Capture the cell that displays the provided text and extract its (x, y) central coordinate. 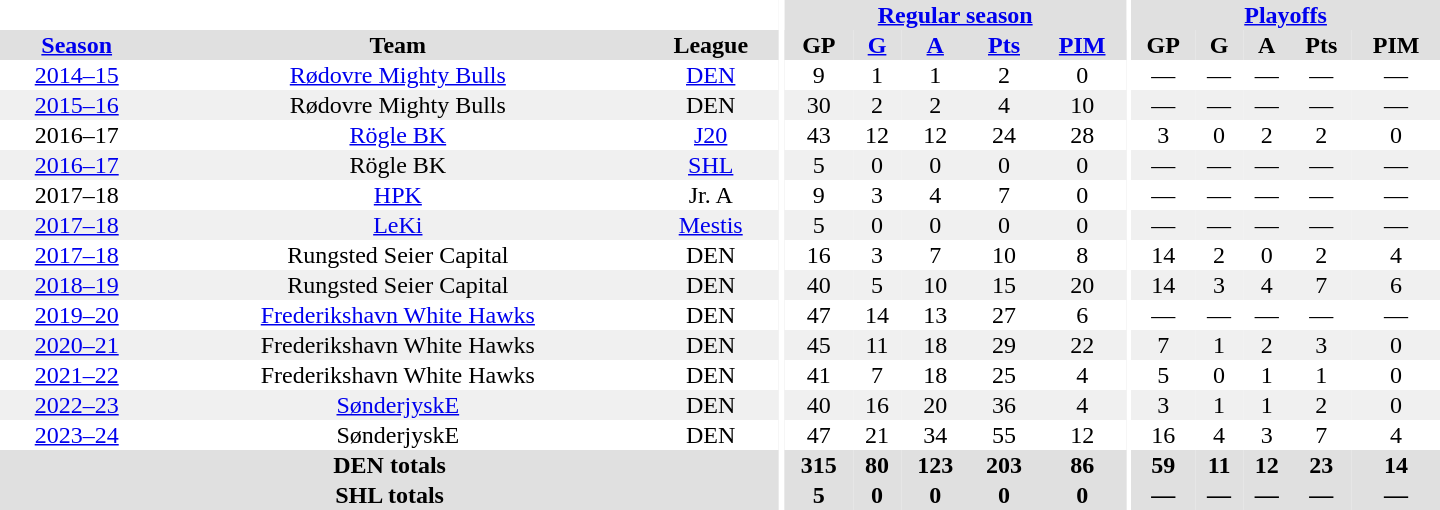
Regular season (954, 15)
36 (1004, 405)
2014–15 (76, 75)
28 (1082, 135)
2022–23 (76, 405)
21 (877, 435)
59 (1163, 465)
25 (1004, 375)
Jr. A (710, 195)
SHL totals (390, 495)
LeKi (398, 225)
80 (877, 465)
2021–22 (76, 375)
Team (398, 45)
86 (1082, 465)
34 (936, 435)
8 (1082, 255)
123 (936, 465)
43 (818, 135)
13 (936, 315)
2015–16 (76, 105)
DEN totals (390, 465)
45 (818, 345)
22 (1082, 345)
2020–21 (76, 345)
HPK (398, 195)
27 (1004, 315)
55 (1004, 435)
Mestis (710, 225)
15 (1004, 285)
Playoffs (1286, 15)
315 (818, 465)
41 (818, 375)
SHL (710, 165)
League (710, 45)
2019–20 (76, 315)
203 (1004, 465)
24 (1004, 135)
Season (76, 45)
2018–19 (76, 285)
23 (1321, 465)
2023–24 (76, 435)
J20 (710, 135)
29 (1004, 345)
30 (818, 105)
